Capture the cell that displays the provided text and extract its (x, y) central coordinate. 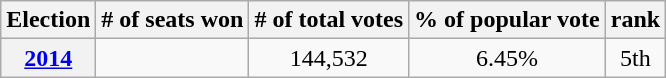
# of total votes (329, 20)
144,532 (329, 58)
rank (635, 20)
5th (635, 58)
Election (48, 20)
# of seats won (172, 20)
6.45% (508, 58)
2014 (48, 58)
% of popular vote (508, 20)
